From the cell containing the given text, extract its center point as [x, y] coordinate. 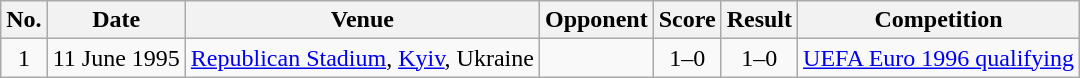
Result [759, 20]
Competition [939, 20]
Score [687, 20]
Date [116, 20]
1 [24, 58]
Republican Stadium, Kyiv, Ukraine [362, 58]
UEFA Euro 1996 qualifying [939, 58]
No. [24, 20]
Venue [362, 20]
11 June 1995 [116, 58]
Opponent [596, 20]
